Determine the (x, y) coordinate at the center of the cell enclosing the given text.  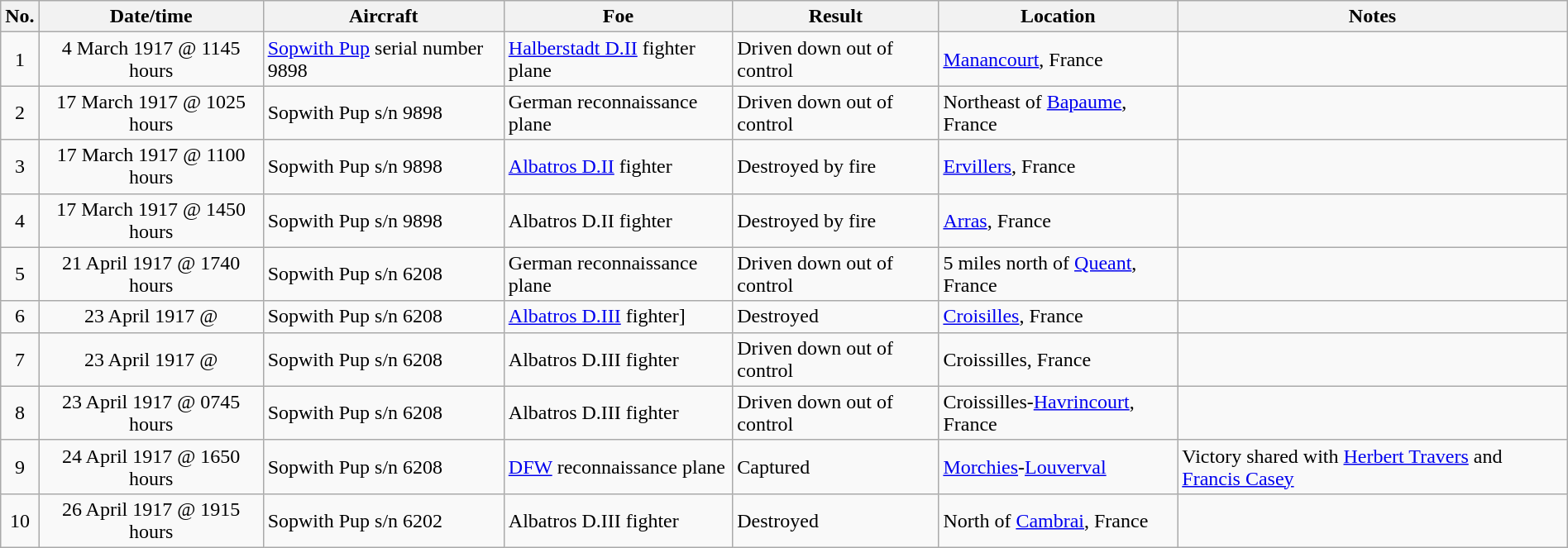
Captured (835, 466)
Albatros D.III fighter] (618, 317)
9 (20, 466)
Aircraft (384, 17)
5 (20, 274)
Croissilles-Havrincourt, France (1059, 413)
North of Cambrai, France (1059, 521)
Croissilles, France (1059, 359)
7 (20, 359)
26 April 1917 @ 1915 hours (151, 521)
Northeast of Bapaume, France (1059, 112)
Arras, France (1059, 220)
Foe (618, 17)
5 miles north of Queant, France (1059, 274)
Ervillers, France (1059, 167)
Victory shared with Herbert Travers and Francis Casey (1373, 466)
Sopwith Pup serial number 9898 (384, 60)
21 April 1917 @ 1740 hours (151, 274)
Morchies-Louverval (1059, 466)
Croisilles, France (1059, 317)
17 March 1917 @ 1450 hours (151, 220)
Location (1059, 17)
4 March 1917 @ 1145 hours (151, 60)
23 April 1917 @ 0745 hours (151, 413)
3 (20, 167)
17 March 1917 @ 1100 hours (151, 167)
8 (20, 413)
1 (20, 60)
6 (20, 317)
Halberstadt D.II fighter plane (618, 60)
24 April 1917 @ 1650 hours (151, 466)
Sopwith Pup s/n 6202 (384, 521)
Result (835, 17)
4 (20, 220)
10 (20, 521)
17 March 1917 @ 1025 hours (151, 112)
No. (20, 17)
Date/time (151, 17)
DFW reconnaissance plane (618, 466)
2 (20, 112)
Manancourt, France (1059, 60)
Notes (1373, 17)
